Find where the given text appears and provide that cell's center as (x, y) coordinate. 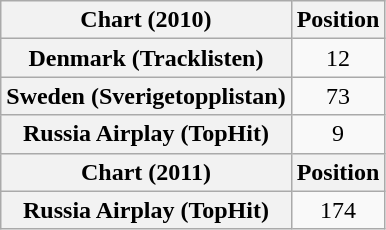
Chart (2011) (146, 172)
Denmark (Tracklisten) (146, 58)
Chart (2010) (146, 20)
12 (338, 58)
174 (338, 210)
Sweden (Sverigetopplistan) (146, 96)
73 (338, 96)
9 (338, 134)
